For the text-containing cell, return its midpoint in [X, Y] coordinate format. 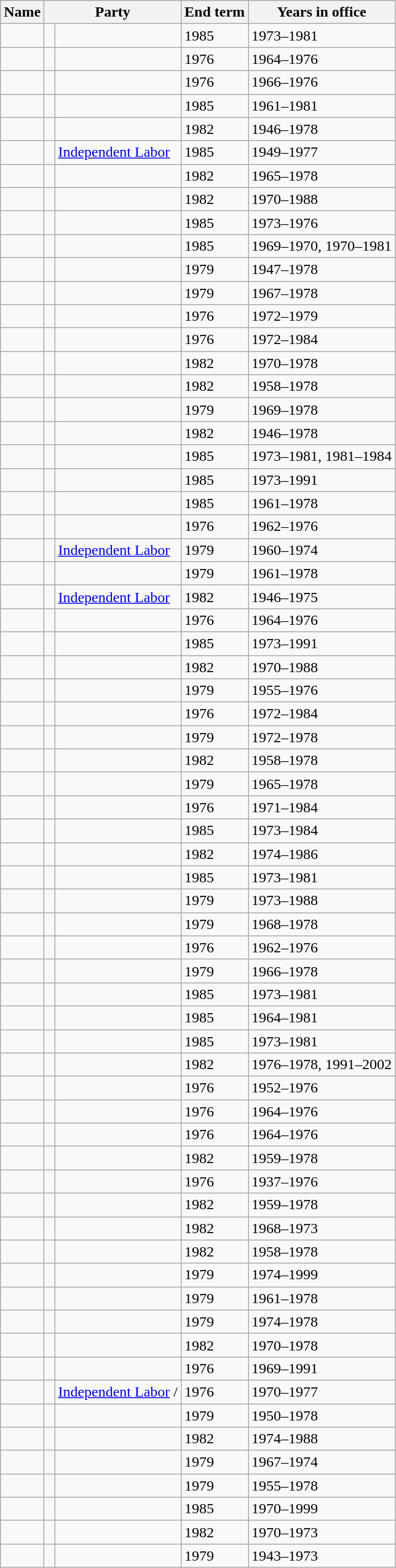
1972–1978 [322, 737]
Party [113, 12]
Years in office [322, 12]
1967–1978 [322, 293]
1960–1974 [322, 550]
1974–1999 [322, 1275]
1970–1977 [322, 1392]
1976–1978, 1991–2002 [322, 1065]
1969–1991 [322, 1368]
1973–1976 [322, 222]
1949–1977 [322, 152]
1972–1979 [322, 316]
1946–1975 [322, 597]
1973–1984 [322, 831]
1969–1970, 1970–1981 [322, 246]
1947–1978 [322, 269]
1974–1988 [322, 1439]
1950–1978 [322, 1415]
1974–1986 [322, 854]
1969–1978 [322, 410]
1943–1973 [322, 1556]
1955–1976 [322, 691]
End term [215, 12]
1968–1973 [322, 1228]
1970–1973 [322, 1532]
1966–1978 [322, 971]
1952–1976 [322, 1088]
1973–1988 [322, 901]
1955–1978 [322, 1486]
1961–1981 [322, 106]
Independent Labor / [118, 1392]
Name [22, 12]
1971–1984 [322, 807]
1973–1981, 1981–1984 [322, 457]
1967–1974 [322, 1462]
1974–1978 [322, 1322]
1970–1999 [322, 1509]
1937–1976 [322, 1182]
1964–1981 [322, 1017]
1966–1976 [322, 82]
1968–1978 [322, 924]
